Capture the cell that displays the provided text and extract its [X, Y] central coordinate. 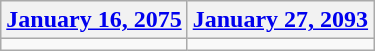
January 16, 2075 [94, 20]
January 27, 2093 [280, 20]
